Locate the cell with the specified text and output its (X, Y) center coordinate. 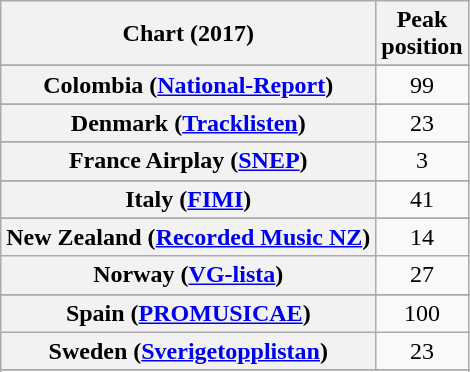
Colombia (National-Report) (188, 85)
99 (422, 85)
Italy (FIMI) (188, 199)
New Zealand (Recorded Music NZ) (188, 237)
France Airplay (SNEP) (188, 161)
3 (422, 161)
100 (422, 313)
41 (422, 199)
Peak position (422, 34)
27 (422, 275)
Norway (VG-lista) (188, 275)
Sweden (Sverigetopplistan) (188, 351)
Chart (2017) (188, 34)
Denmark (Tracklisten) (188, 123)
Spain (PROMUSICAE) (188, 313)
14 (422, 237)
